Find where the given text appears and provide that cell's center as [x, y] coordinate. 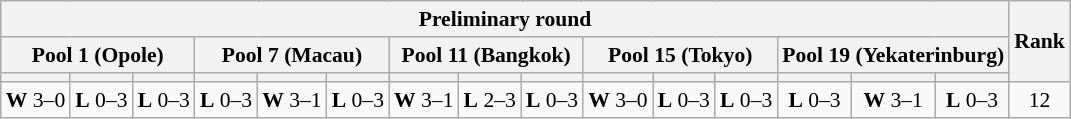
Rank [1040, 42]
Pool 1 (Opole) [98, 55]
Pool 7 (Macau) [292, 55]
Pool 11 (Bangkok) [486, 55]
Pool 15 (Tokyo) [680, 55]
Pool 19 (Yekaterinburg) [893, 55]
Preliminary round [505, 19]
12 [1040, 101]
L 2–3 [490, 101]
